Extract the (x, y) coordinate from the center of the cell holding the provided text.  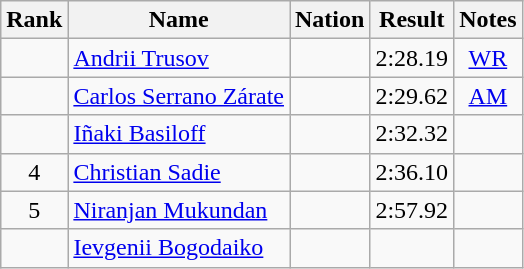
Result (412, 20)
Name (179, 20)
WR (488, 58)
Notes (488, 20)
2:32.32 (412, 134)
4 (34, 172)
Carlos Serrano Zárate (179, 96)
Ievgenii Bogodaiko (179, 248)
2:28.19 (412, 58)
Andrii Trusov (179, 58)
Rank (34, 20)
Christian Sadie (179, 172)
Nation (330, 20)
2:36.10 (412, 172)
Iñaki Basiloff (179, 134)
2:57.92 (412, 210)
AM (488, 96)
2:29.62 (412, 96)
Niranjan Mukundan (179, 210)
5 (34, 210)
